Scan for the cell matching the given text and deliver its (X, Y) coordinate at center. 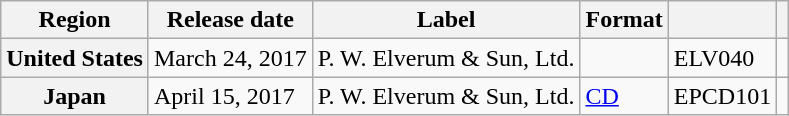
CD (624, 96)
Region (75, 20)
Format (624, 20)
April 15, 2017 (230, 96)
Release date (230, 20)
EPCD101 (722, 96)
March 24, 2017 (230, 58)
ELV040 (722, 58)
Japan (75, 96)
United States (75, 58)
Label (446, 20)
